From the cell containing the given text, extract its center point as (x, y) coordinate. 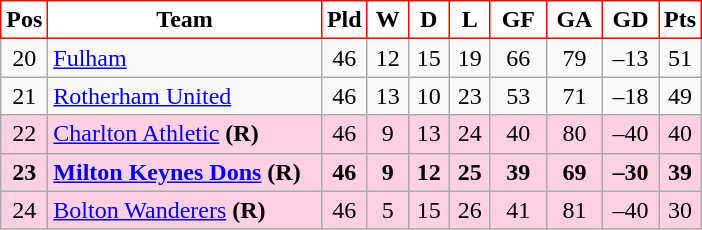
79 (574, 58)
Milton Keynes Dons (R) (185, 172)
10 (428, 96)
80 (574, 134)
22 (24, 134)
66 (518, 58)
25 (470, 172)
GD (630, 20)
Pts (680, 20)
20 (24, 58)
Rotherham United (185, 96)
71 (574, 96)
Fulham (185, 58)
–18 (630, 96)
GF (518, 20)
51 (680, 58)
26 (470, 210)
–13 (630, 58)
21 (24, 96)
Charlton Athletic (R) (185, 134)
53 (518, 96)
Pld (344, 20)
30 (680, 210)
–30 (630, 172)
81 (574, 210)
L (470, 20)
41 (518, 210)
D (428, 20)
GA (574, 20)
Team (185, 20)
5 (388, 210)
Pos (24, 20)
49 (680, 96)
19 (470, 58)
Bolton Wanderers (R) (185, 210)
W (388, 20)
69 (574, 172)
